Return the (x, y) coordinate for the center point of the cell that contains the specified text.  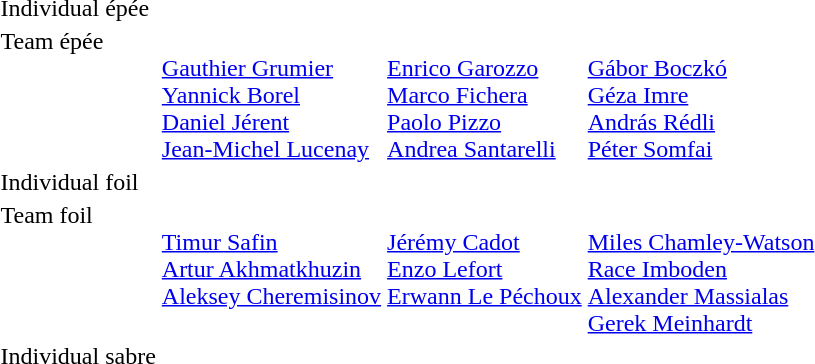
Jérémy CadotEnzo LefortErwann Le Péchoux (485, 269)
Gauthier GrumierYannick BorelDaniel JérentJean-Michel Lucenay (271, 95)
Timur SafinArtur AkhmatkhuzinAleksey Cheremisinov (271, 269)
Enrico GarozzoMarco FicheraPaolo PizzoAndrea Santarelli (485, 95)
